Return the [X, Y] coordinate for the center point of the cell that contains the specified text.  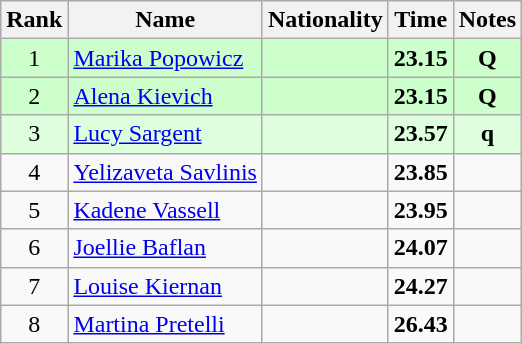
7 [34, 286]
Louise Kiernan [166, 286]
Time [420, 20]
Rank [34, 20]
Name [166, 20]
24.07 [420, 248]
23.57 [420, 134]
5 [34, 210]
3 [34, 134]
23.95 [420, 210]
Yelizaveta Savlinis [166, 172]
q [487, 134]
6 [34, 248]
24.27 [420, 286]
4 [34, 172]
Marika Popowicz [166, 58]
Kadene Vassell [166, 210]
Joellie Baflan [166, 248]
23.85 [420, 172]
1 [34, 58]
26.43 [420, 324]
Notes [487, 20]
Nationality [325, 20]
Lucy Sargent [166, 134]
2 [34, 96]
Alena Kievich [166, 96]
Martina Pretelli [166, 324]
8 [34, 324]
